Return (x, y) of the center of cell containing provided text 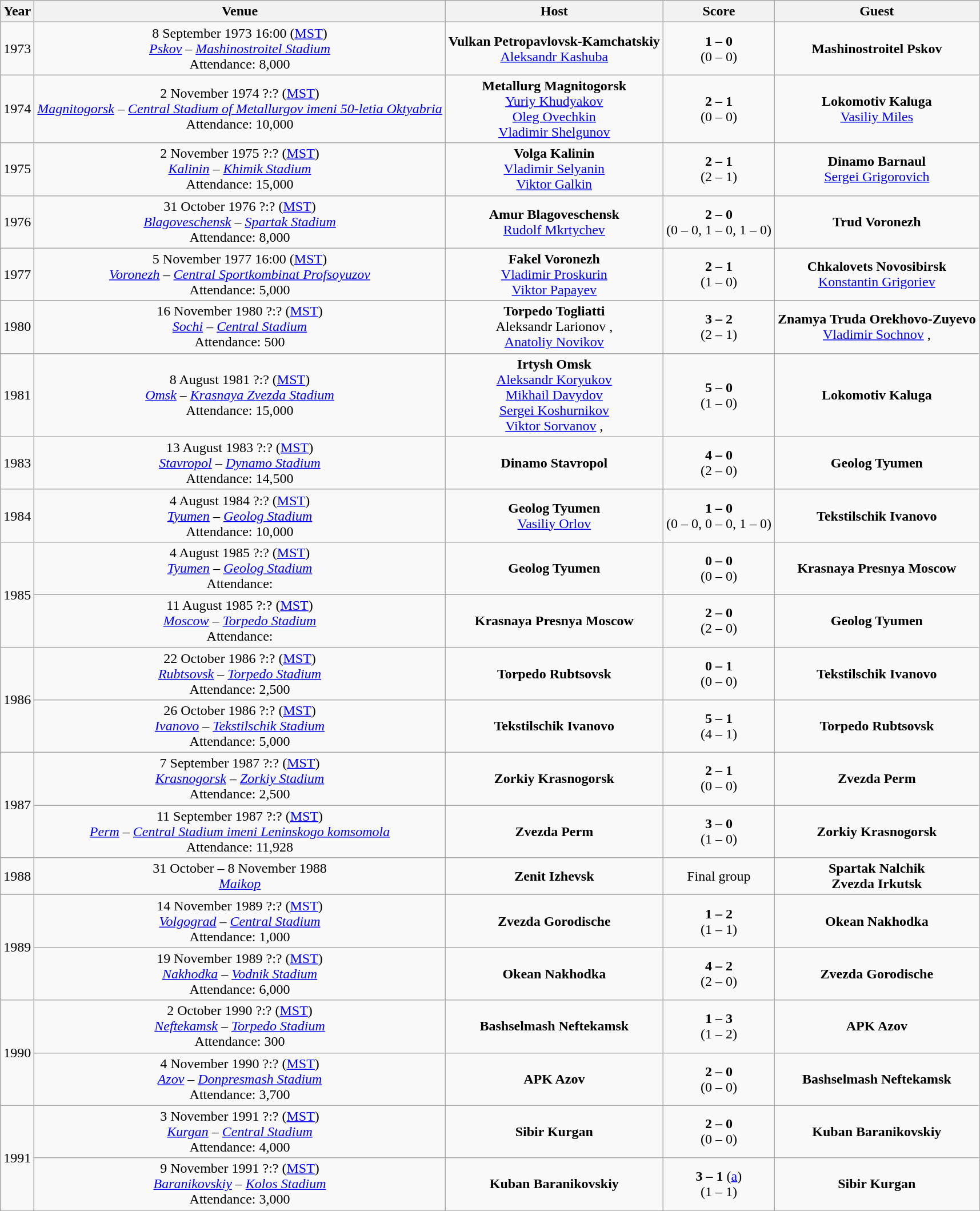
4 August 1985 ?:? (MST) Tyumen – Geolog Stadium Attendance: (240, 568)
Metallurg Magnitogorsk Yuriy Khudyakov Oleg Ovechkin Vladimir Shelgunov (554, 109)
1986 (17, 700)
31 October 1976 ?:? (MST) Blagoveschensk – Spartak Stadium Attendance: 8,000 (240, 222)
3 – 0 (1 – 0) (719, 832)
0 – 1 (0 – 0) (719, 673)
2 October 1990 ?:? (MST) Neftekamsk – Torpedo Stadium Attendance: 300 (240, 1026)
5 November 1977 16:00 (MST) Voronezh – Central Sportkombinat Profsoyuzov Attendance: 5,000 (240, 274)
11 September 1987 ?:? (MST) Perm – Central Stadium imeni Leninskogo komsomola Attendance: 11,928 (240, 832)
4 November 1990 ?:? (MST) Azov – Donpresmash Stadium Attendance: 3,700 (240, 1079)
1 – 2 (1 – 1) (719, 921)
13 August 1983 ?:? (MST) Stavropol – Dynamo Stadium Attendance: 14,500 (240, 463)
19 November 1989 ?:? (MST) Nakhodka – Vodnik Stadium Attendance: 6,000 (240, 974)
1988 (17, 877)
Fakel Voronezh Vladimir Proskurin Viktor Papayev (554, 274)
7 September 1987 ?:? (MST) Krasnogorsk – Zorkiy Stadium Attendance: 2,500 (240, 779)
3 – 1 (a) (1 – 1) (719, 1184)
26 October 1986 ?:? (MST) Ivanovo – Tekstilschik Stadium Attendance: 5,000 (240, 726)
Torpedo Togliatti Aleksandr Larionov , Anatoliy Novikov (554, 327)
1976 (17, 222)
1983 (17, 463)
31 October – 8 November 1988 Maikop (240, 877)
1977 (17, 274)
3 – 2 (2 – 1) (719, 327)
Dinamo Barnaul Sergei Grigorovich (877, 169)
Vulkan Petropavlovsk-Kamchatskiy Aleksandr Kashuba (554, 49)
22 October 1986 ?:? (MST) Rubtsovsk – Torpedo Stadium Attendance: 2,500 (240, 673)
1981 (17, 395)
8 August 1981 ?:? (MST) Omsk – Krasnaya Zvezda Stadium Attendance: 15,000 (240, 395)
Lokomotiv Kaluga Vasiliy Miles (877, 109)
Lokomotiv Kaluga (877, 395)
2 November 1974 ?:? (MST) Magnitogorsk – Central Stadium of Metallurgov imeni 50-letia Oktyabria Attendance: 10,000 (240, 109)
Spartak Nalchik Zvezda Irkutsk (877, 877)
Dinamo Stavropol (554, 463)
4 August 1984 ?:? (MST) Tyumen – Geolog Stadium Attendance: 10,000 (240, 515)
Irtysh Omsk Aleksandr Koryukov Mikhail Davydov Sergei Koshurnikov Viktor Sorvanov , (554, 395)
1973 (17, 49)
16 November 1980 ?:? (MST) Sochi – Central Stadium Attendance: 500 (240, 327)
2 – 1 (2 – 1) (719, 169)
Znamya Truda Orekhovo-Zuyevo Vladimir Sochnov , (877, 327)
1989 (17, 948)
1 – 0 (0 – 0, 0 – 0, 1 – 0) (719, 515)
Trud Voronezh (877, 222)
Volga Kalinin Vladimir Selyanin Viktor Galkin (554, 169)
5 – 1 (4 – 1) (719, 726)
3 November 1991 ?:? (MST) Kurgan – Central Stadium Attendance: 4,000 (240, 1132)
1987 (17, 805)
5 – 0 (1 – 0) (719, 395)
11 August 1985 ?:? (MST) Moscow – Torpedo Stadium Attendance: (240, 621)
Chkalovets Novosibirsk Konstantin Grigoriev (877, 274)
Amur Blagoveschensk Rudolf Mkrtychev (554, 222)
1991 (17, 1158)
Geolog Tyumen Vasiliy Orlov (554, 515)
1974 (17, 109)
1985 (17, 594)
1980 (17, 327)
Zenit Izhevsk (554, 877)
4 – 2 (2 – 0) (719, 974)
Venue (240, 11)
1 – 0 (0 – 0) (719, 49)
8 September 1973 16:00 (MST) Pskov – Mashinostroitel Stadium Attendance: 8,000 (240, 49)
2 – 0 (0 – 0, 1 – 0, 1 – 0) (719, 222)
Host (554, 11)
1975 (17, 169)
Guest (877, 11)
14 November 1989 ?:? (MST) Volgograd – Central Stadium Attendance: 1,000 (240, 921)
1990 (17, 1053)
Score (719, 11)
1 – 3 (1 – 2) (719, 1026)
1984 (17, 515)
Final group (719, 877)
4 – 0 (2 – 0) (719, 463)
9 November 1991 ?:? (MST) Baranikovskiy – Kolos Stadium Attendance: 3,000 (240, 1184)
0 – 0 (0 – 0) (719, 568)
2 – 1 (1 – 0) (719, 274)
Year (17, 11)
Mashinostroitel Pskov (877, 49)
2 – 0 (2 – 0) (719, 621)
2 November 1975 ?:? (MST) Kalinin – Khimik Stadium Attendance: 15,000 (240, 169)
